Determine the [X, Y] coordinate at the center of the cell enclosing the given text.  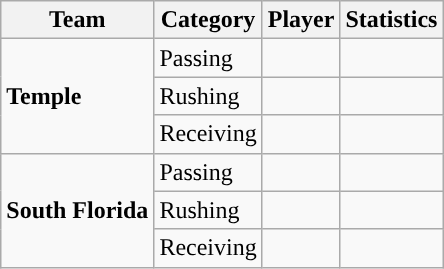
Team [78, 20]
Player [301, 20]
Temple [78, 96]
South Florida [78, 210]
Category [208, 20]
Statistics [392, 20]
